Locate the cell with the specified text and output its [x, y] center coordinate. 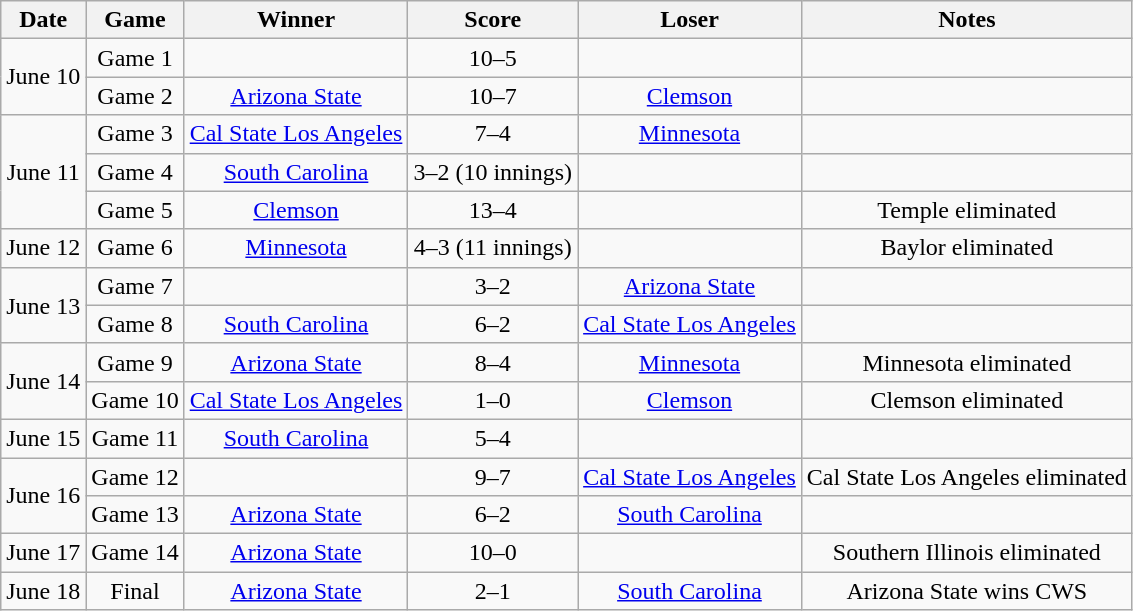
Game 10 [135, 400]
Cal State Los Angeles eliminated [966, 477]
June 12 [44, 248]
4–3 (11 innings) [493, 248]
10–0 [493, 553]
Date [44, 20]
Loser [690, 20]
1–0 [493, 400]
Temple eliminated [966, 210]
13–4 [493, 210]
8–4 [493, 362]
Game 5 [135, 210]
Baylor eliminated [966, 248]
Game 9 [135, 362]
5–4 [493, 438]
Game 14 [135, 553]
Winner [296, 20]
Game 3 [135, 134]
Final [135, 591]
10–5 [493, 58]
June 17 [44, 553]
Clemson eliminated [966, 400]
Game 12 [135, 477]
3–2 (10 innings) [493, 172]
3–2 [493, 286]
Score [493, 20]
9–7 [493, 477]
Notes [966, 20]
Game 1 [135, 58]
Game [135, 20]
Game 6 [135, 248]
Game 4 [135, 172]
June 18 [44, 591]
June 15 [44, 438]
Game 8 [135, 324]
June 11 [44, 172]
2–1 [493, 591]
Game 2 [135, 96]
Game 7 [135, 286]
Game 11 [135, 438]
Arizona State wins CWS [966, 591]
7–4 [493, 134]
Southern Illinois eliminated [966, 553]
June 14 [44, 381]
June 10 [44, 77]
Minnesota eliminated [966, 362]
June 13 [44, 305]
Game 13 [135, 515]
10–7 [493, 96]
June 16 [44, 496]
